Detect which cell encompasses the target text, then output its (X, Y) center coordinate. 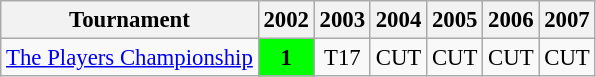
2005 (455, 20)
2002 (286, 20)
2003 (342, 20)
2007 (567, 20)
2006 (511, 20)
T17 (342, 58)
2004 (398, 20)
1 (286, 58)
The Players Championship (130, 58)
Tournament (130, 20)
